Determine the (X, Y) coordinate at the center of the cell enclosing the given text.  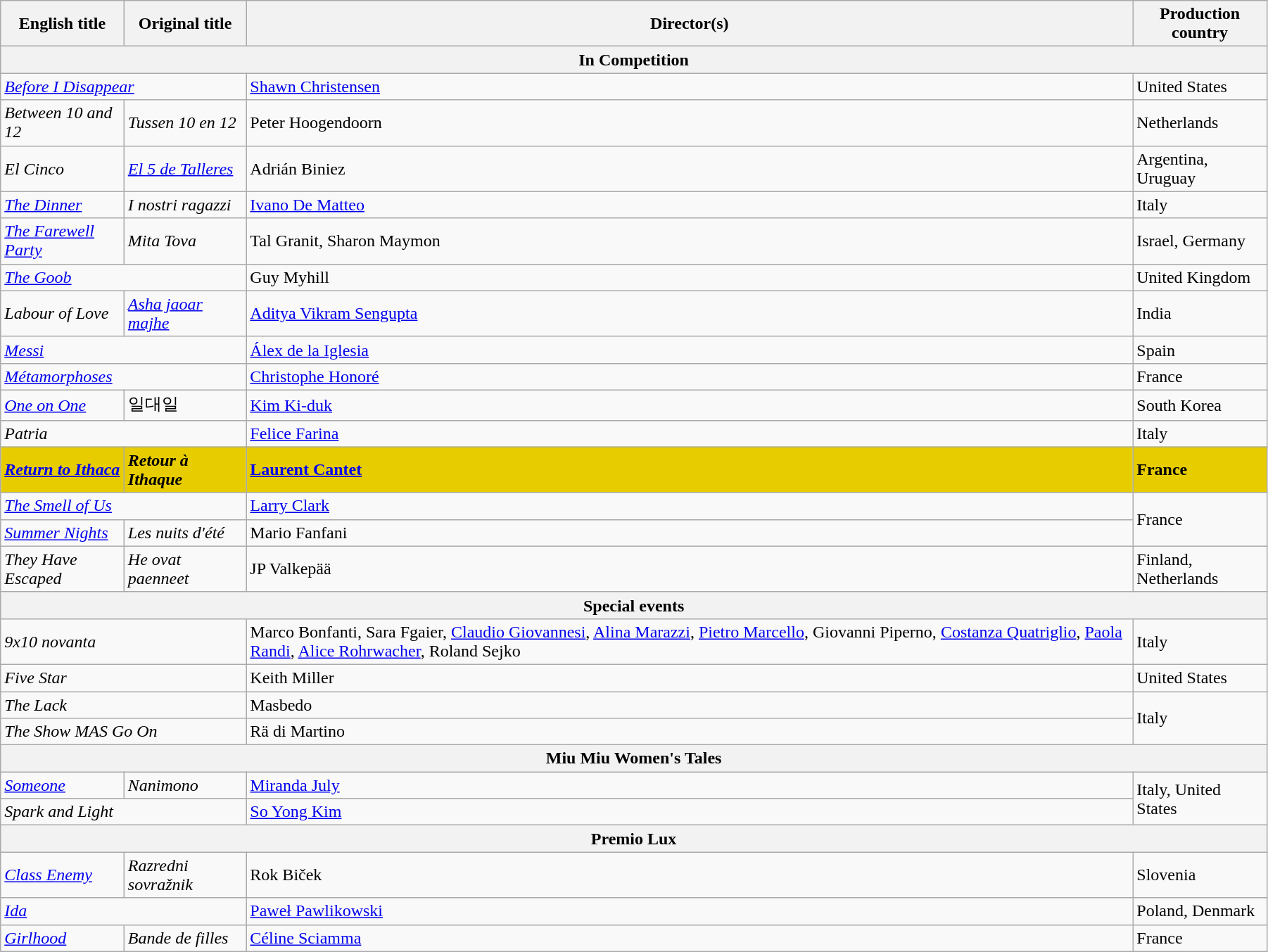
The Dinner (63, 205)
I nostri ragazzi (185, 205)
Mita Tova (185, 241)
Between 10 and 12 (63, 122)
Tussen 10 en 12 (185, 122)
Spark and Light (124, 812)
Laurent Cantet (690, 470)
United Kingdom (1200, 277)
Netherlands (1200, 122)
Métamorphoses (124, 376)
He ovat paenneet (185, 569)
Retour à Ithaque (185, 470)
Aditya Vikram Sengupta (690, 314)
Larry Clark (690, 506)
Asha jaoar majhe (185, 314)
Tal Granit, Sharon Maymon (690, 241)
South Korea (1200, 405)
일대일 (185, 405)
Guy Myhill (690, 277)
Mario Fanfani (690, 533)
Original title (185, 24)
Les nuits d'été (185, 533)
India (1200, 314)
The Show MAS Go On (124, 732)
Felice Farina (690, 433)
The Smell of Us (124, 506)
The Lack (124, 704)
So Yong Kim (690, 812)
They Have Escaped (63, 569)
El 5 de Talleres (185, 169)
Labour of Love (63, 314)
Italy, United States (1200, 799)
Miu Miu Women's Tales (634, 759)
Razredni sovražnik (185, 875)
Keith Miller (690, 678)
Adrián Biniez (690, 169)
JP Valkepää (690, 569)
Shawn Christensen (690, 87)
Director(s) (690, 24)
Messi (124, 350)
Ivano De Matteo (690, 205)
Production country (1200, 24)
One on One (63, 405)
Slovenia (1200, 875)
Premio Lux (634, 839)
Christophe Honoré (690, 376)
Ida (124, 911)
Finland, Netherlands (1200, 569)
Miranda July (690, 785)
Summer Nights (63, 533)
Bande de filles (185, 938)
Someone (63, 785)
The Goob (124, 277)
Álex de la Iglesia (690, 350)
Rok Biček (690, 875)
9x10 novanta (124, 642)
Girlhood (63, 938)
Céline Sciamma (690, 938)
Five Star (124, 678)
Rä di Martino (690, 732)
Kim Ki-duk (690, 405)
Peter Hoogendoorn (690, 122)
In Competition (634, 60)
El Cinco (63, 169)
English title (63, 24)
Masbedo (690, 704)
Israel, Germany (1200, 241)
Before I Disappear (124, 87)
Paweł Pawlikowski (690, 911)
Spain (1200, 350)
Argentina, Uruguay (1200, 169)
Return to Ithaca (63, 470)
Class Enemy (63, 875)
Poland, Denmark (1200, 911)
Special events (634, 605)
The Farewell Party (63, 241)
Nanimono (185, 785)
Patria (124, 433)
